Determine the (X, Y) coordinate at the center of the cell enclosing the given text.  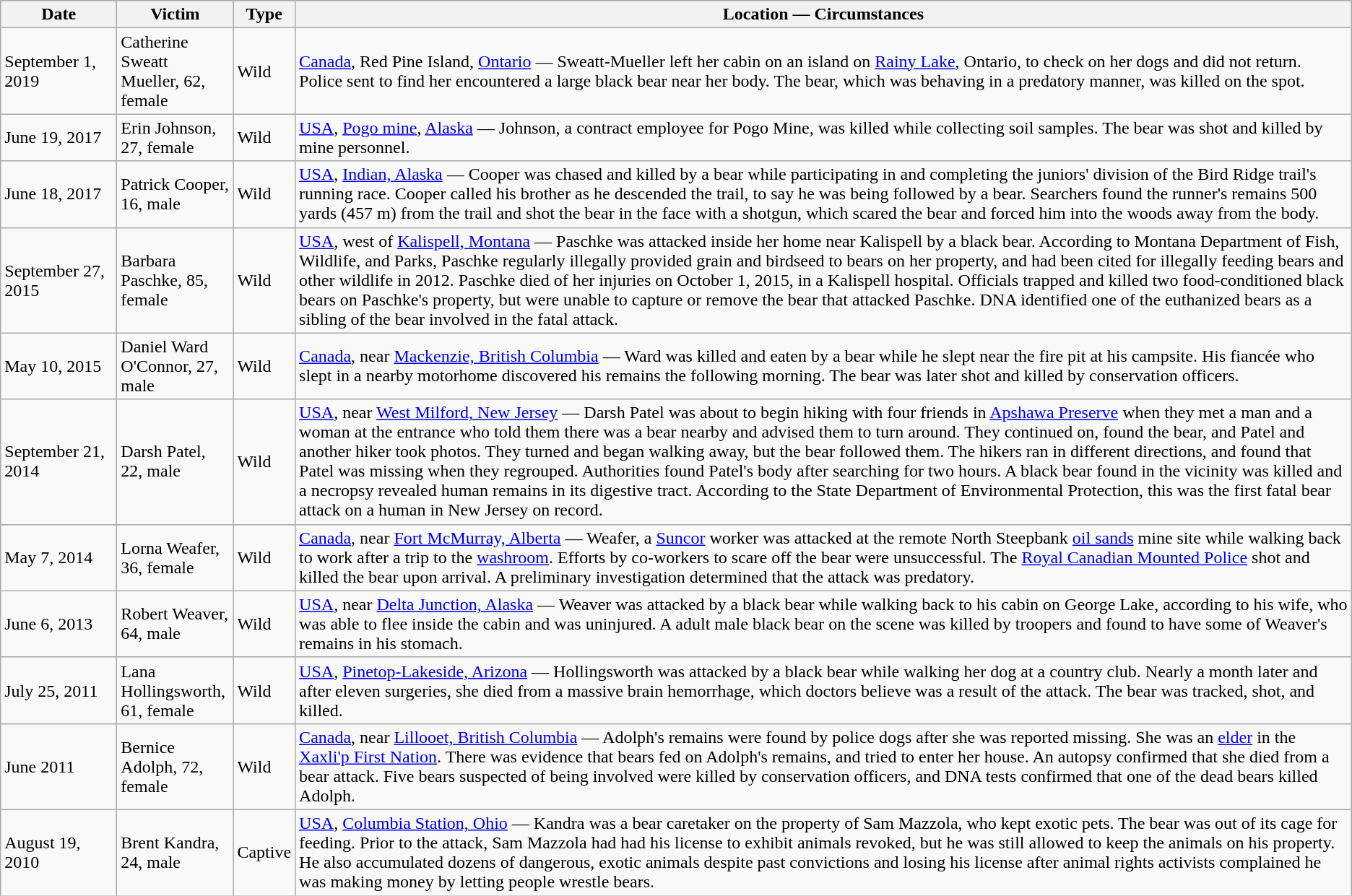
Robert Weaver, 64, male (175, 624)
June 19, 2017 (59, 137)
Catherine Sweatt Mueller, 62, female (175, 71)
June 6, 2013 (59, 624)
Type (264, 14)
June 2011 (59, 767)
June 18, 2017 (59, 194)
May 10, 2015 (59, 366)
Lorna Weafer, 36, female (175, 557)
Erin Johnson, 27, female (175, 137)
Bernice Adolph, 72, female (175, 767)
Daniel Ward O'Connor, 27, male (175, 366)
Victim (175, 14)
Brent Kandra, 24, male (175, 852)
Captive (264, 852)
September 27, 2015 (59, 280)
Barbara Paschke, 85, female (175, 280)
May 7, 2014 (59, 557)
August 19, 2010 (59, 852)
Lana Hollingsworth, 61, female (175, 690)
Darsh Patel, 22, male (175, 462)
July 25, 2011 (59, 690)
Patrick Cooper, 16, male (175, 194)
September 1, 2019 (59, 71)
September 21, 2014 (59, 462)
Date (59, 14)
Location — Circumstances (823, 14)
